Identify which cell holds the provided text, then report its [X, Y] central coordinate. 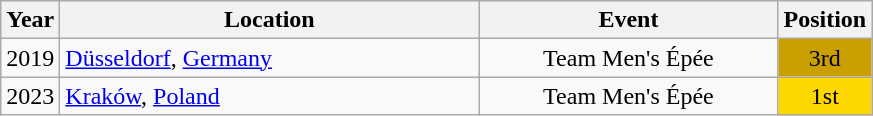
Position [825, 20]
Event [628, 20]
Year [30, 20]
2019 [30, 58]
Düsseldorf, Germany [270, 58]
1st [825, 96]
3rd [825, 58]
Kraków, Poland [270, 96]
2023 [30, 96]
Location [270, 20]
